Provide the (x, y) coordinate of the cell's center where the given text is located.  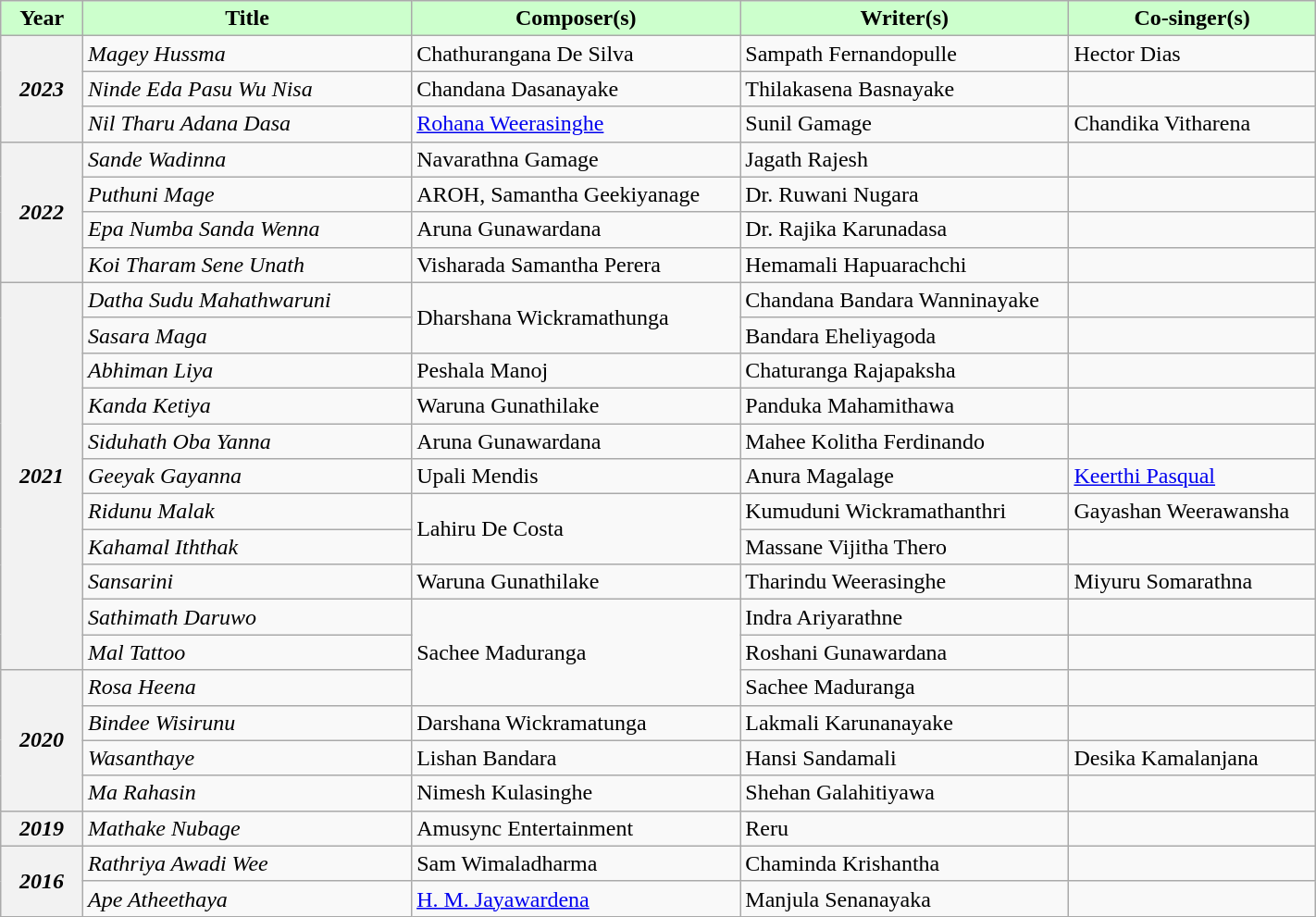
Kahamal Iththak (248, 547)
Sasara Maga (248, 335)
Title (248, 19)
Shehan Galahitiyawa (905, 793)
Sansarini (248, 582)
Lishan Bandara (576, 758)
Kanda Ketiya (248, 405)
2020 (43, 740)
Geeyak Gayanna (248, 477)
Hemamali Hapuarachchi (905, 265)
Ridunu Malak (248, 512)
Manjula Senanayaka (905, 898)
Roshani Gunawardana (905, 652)
Nimesh Kulasinghe (576, 793)
Anura Magalage (905, 477)
Sam Wimaladharma (576, 863)
Ma Rahasin (248, 793)
Massane Vijitha Thero (905, 547)
Epa Numba Sanda Wenna (248, 229)
Mathake Nubage (248, 828)
H. M. Jayawardena (576, 898)
Chandana Bandara Wanninayake (905, 300)
Kumuduni Wickramathanthri (905, 512)
2022 (43, 212)
Mahee Kolitha Ferdinando (905, 441)
Year (43, 19)
2021 (43, 476)
Hector Dias (1192, 54)
Tharindu Weerasinghe (905, 582)
Desika Kamalanjana (1192, 758)
Chandika Vitharena (1192, 124)
Rosa Heena (248, 688)
Reru (905, 828)
Jagath Rajesh (905, 159)
Puthuni Mage (248, 194)
Lahiru De Costa (576, 529)
Sunil Gamage (905, 124)
Siduhath Oba Yanna (248, 441)
Abhiman Liya (248, 370)
Thilakasena Basnayake (905, 89)
Amusync Entertainment (576, 828)
Chandana Dasanayake (576, 89)
2023 (43, 89)
Sande Wadinna (248, 159)
Visharada Samantha Perera (576, 265)
Keerthi Pasqual (1192, 477)
Mal Tattoo (248, 652)
Dr. Rajika Karunadasa (905, 229)
Co-singer(s) (1192, 19)
Panduka Mahamithawa (905, 405)
Nil Tharu Adana Dasa (248, 124)
Gayashan Weerawansha (1192, 512)
Composer(s) (576, 19)
Dr. Ruwani Nugara (905, 194)
Indra Ariyarathne (905, 617)
Ape Atheethaya (248, 898)
Chathurangana De Silva (576, 54)
Navarathna Gamage (576, 159)
Bandara Eheliyagoda (905, 335)
Chaturanga Rajapaksha (905, 370)
Datha Sudu Mahathwaruni (248, 300)
Rathriya Awadi Wee (248, 863)
Miyuru Somarathna (1192, 582)
Ninde Eda Pasu Wu Nisa (248, 89)
2019 (43, 828)
Darshana Wickramatunga (576, 723)
Dharshana Wickramathunga (576, 317)
AROH, Samantha Geekiyanage (576, 194)
Sathimath Daruwo (248, 617)
Peshala Manoj (576, 370)
Sampath Fernandopulle (905, 54)
Writer(s) (905, 19)
Rohana Weerasinghe (576, 124)
Wasanthaye (248, 758)
2016 (43, 881)
Lakmali Karunanayake (905, 723)
Koi Tharam Sene Unath (248, 265)
Bindee Wisirunu (248, 723)
Chaminda Krishantha (905, 863)
Magey Hussma (248, 54)
Upali Mendis (576, 477)
Hansi Sandamali (905, 758)
